Identify which cell holds the provided text, then report its (x, y) central coordinate. 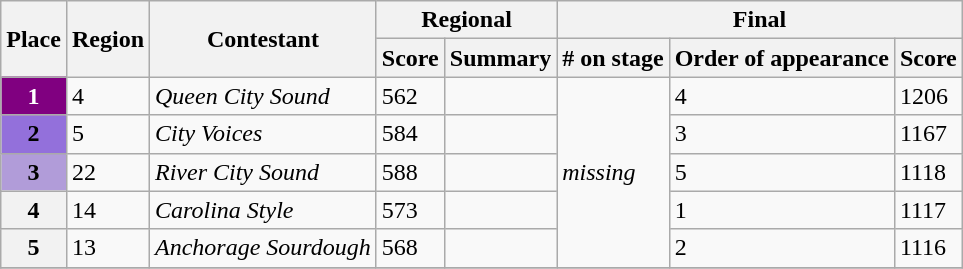
13 (108, 248)
568 (410, 248)
1206 (928, 96)
Queen City Sound (264, 96)
City Voices (264, 134)
Summary (500, 58)
584 (410, 134)
1118 (928, 172)
573 (410, 210)
River City Sound (264, 172)
Regional (466, 20)
1116 (928, 248)
Anchorage Sourdough (264, 248)
Carolina Style (264, 210)
1167 (928, 134)
Order of appearance (782, 58)
Final (760, 20)
588 (410, 172)
Contestant (264, 39)
562 (410, 96)
22 (108, 172)
Region (108, 39)
missing (613, 172)
14 (108, 210)
Place (34, 39)
1117 (928, 210)
# on stage (613, 58)
